Return (X, Y) of the center of cell containing provided text 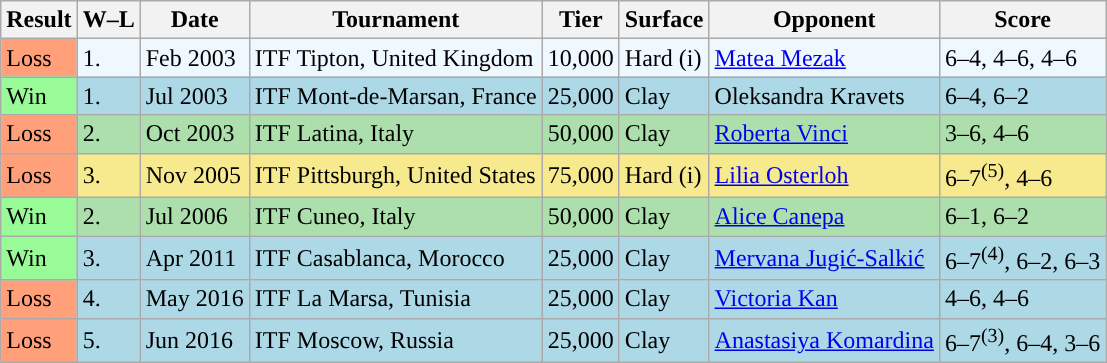
6–7(3), 6–4, 3–6 (1022, 340)
75,000 (580, 176)
W–L (108, 20)
ITF Latina, Italy (396, 134)
Mervana Jugić-Salkić (824, 258)
4. (108, 299)
ITF Casablanca, Morocco (396, 258)
4–6, 4–6 (1022, 299)
ITF Pittsburgh, United States (396, 176)
Jul 2003 (194, 96)
Opponent (824, 20)
Anastasiya Komardina (824, 340)
Surface (664, 20)
6–1, 6–2 (1022, 217)
ITF Cuneo, Italy (396, 217)
May 2016 (194, 299)
6–7(5), 4–6 (1022, 176)
Jun 2016 (194, 340)
ITF La Marsa, Tunisia (396, 299)
3–6, 4–6 (1022, 134)
6–4, 6–2 (1022, 96)
Lilia Osterloh (824, 176)
Alice Canepa (824, 217)
Date (194, 20)
Result (39, 20)
Roberta Vinci (824, 134)
Oct 2003 (194, 134)
Nov 2005 (194, 176)
ITF Mont-de-Marsan, France (396, 96)
Tournament (396, 20)
6–7(4), 6–2, 6–3 (1022, 258)
ITF Moscow, Russia (396, 340)
ITF Tipton, United Kingdom (396, 58)
Apr 2011 (194, 258)
Jul 2006 (194, 217)
Score (1022, 20)
Oleksandra Kravets (824, 96)
Matea Mezak (824, 58)
10,000 (580, 58)
Tier (580, 20)
Victoria Kan (824, 299)
6–4, 4–6, 4–6 (1022, 58)
Feb 2003 (194, 58)
5. (108, 340)
